Extract the [x, y] coordinate from the center of the cell holding the provided text.  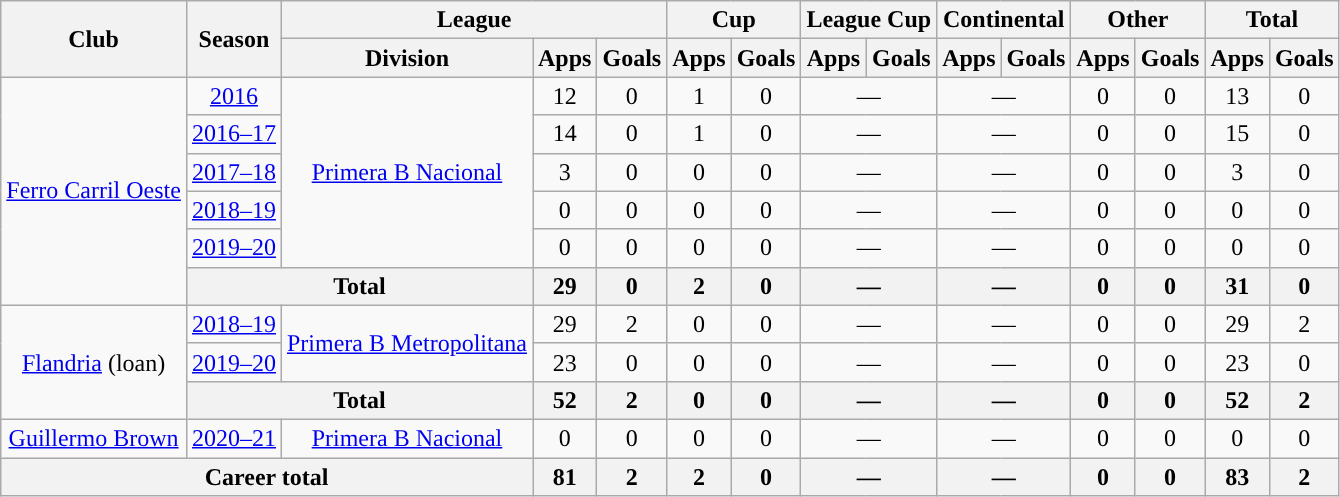
31 [1237, 286]
Club [94, 39]
83 [1237, 477]
2017–18 [234, 172]
2020–21 [234, 438]
81 [564, 477]
2016–17 [234, 134]
Division [406, 58]
League [474, 20]
Season [234, 39]
Flandria (loan) [94, 362]
2016 [234, 96]
Ferro Carril Oeste [94, 191]
13 [1237, 96]
12 [564, 96]
Other [1138, 20]
Career total [267, 477]
Primera B Metropolitana [406, 343]
Cup [734, 20]
15 [1237, 134]
League Cup [869, 20]
Guillermo Brown [94, 438]
Continental [1004, 20]
14 [564, 134]
